Provide the [x, y] coordinate of the cell's center where the given text is located.  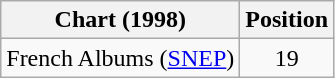
French Albums (SNEP) [120, 58]
Chart (1998) [120, 20]
19 [287, 58]
Position [287, 20]
